Output the (X, Y) coordinate of the center of the cell containing the given text.  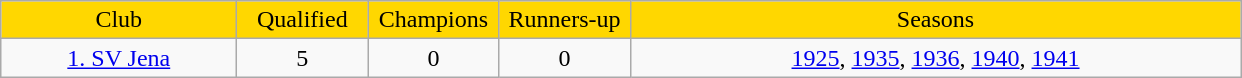
Seasons (936, 20)
Champions (434, 20)
Club (119, 20)
5 (302, 58)
1925, 1935, 1936, 1940, 1941 (936, 58)
Runners-up (564, 20)
1. SV Jena (119, 58)
Qualified (302, 20)
